Capture the cell that displays the provided text and extract its (X, Y) central coordinate. 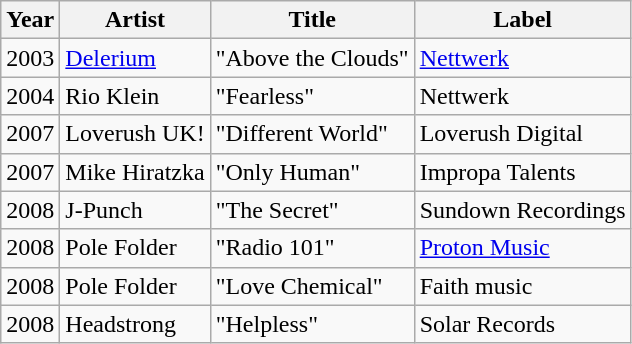
Label (522, 20)
2003 (30, 58)
Loverush Digital (522, 134)
2004 (30, 96)
"Love Chemical" (312, 286)
"Radio 101" (312, 248)
Loverush UK! (135, 134)
Proton Music (522, 248)
"Above the Clouds" (312, 58)
Delerium (135, 58)
"Helpless" (312, 324)
"Different World" (312, 134)
Sundown Recordings (522, 210)
Headstrong (135, 324)
Artist (135, 20)
"Only Human" (312, 172)
Year (30, 20)
Mike Hiratzka (135, 172)
"The Secret" (312, 210)
Impropa Talents (522, 172)
Rio Klein (135, 96)
"Fearless" (312, 96)
Title (312, 20)
J-Punch (135, 210)
Faith music (522, 286)
Solar Records (522, 324)
